Search for the cell housing the specified text and yield its [X, Y] center coordinate. 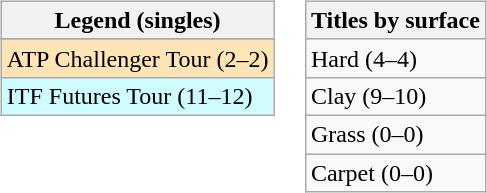
Clay (9–10) [395, 96]
Legend (singles) [138, 20]
Hard (4–4) [395, 58]
Titles by surface [395, 20]
Grass (0–0) [395, 134]
ITF Futures Tour (11–12) [138, 96]
ATP Challenger Tour (2–2) [138, 58]
Carpet (0–0) [395, 173]
